Capture the cell that displays the provided text and extract its [x, y] central coordinate. 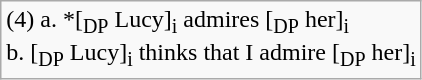
(4) a. *[DP Lucy]i admires [DP her]ib. [DP Lucy]i thinks that I admire [DP her]i [212, 40]
